Search for the cell housing the specified text and yield its (x, y) center coordinate. 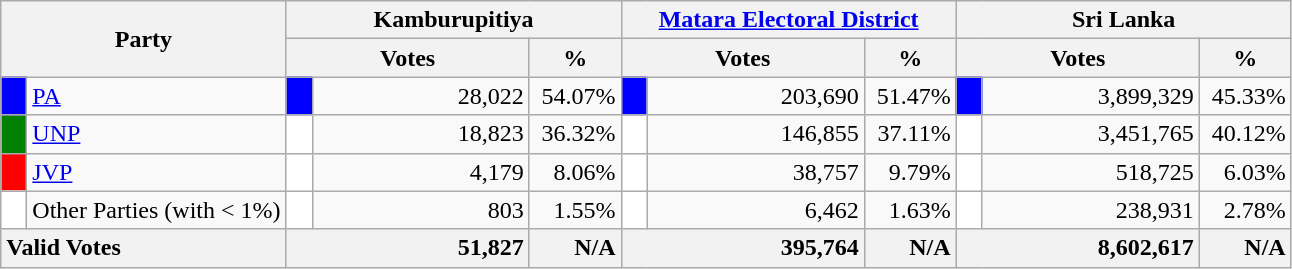
8.06% (575, 172)
2.78% (1245, 210)
3,899,329 (1090, 96)
54.07% (575, 96)
18,823 (420, 134)
UNP (156, 134)
51.47% (910, 96)
37.11% (910, 134)
9.79% (910, 172)
1.63% (910, 210)
Valid Votes (144, 248)
38,757 (756, 172)
36.32% (575, 134)
51,827 (408, 248)
1.55% (575, 210)
4,179 (420, 172)
PA (156, 96)
JVP (156, 172)
45.33% (1245, 96)
3,451,765 (1090, 134)
146,855 (756, 134)
40.12% (1245, 134)
28,022 (420, 96)
6.03% (1245, 172)
395,764 (742, 248)
803 (420, 210)
8,602,617 (1078, 248)
6,462 (756, 210)
Party (144, 39)
Sri Lanka (1124, 20)
Other Parties (with < 1%) (156, 210)
Matara Electoral District (788, 20)
238,931 (1090, 210)
203,690 (756, 96)
518,725 (1090, 172)
Kamburupitiya (454, 20)
